Extract the [X, Y] coordinate from the center of the cell holding the provided text.  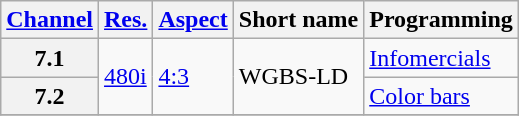
Programming [442, 20]
480i [126, 77]
Infomercials [442, 58]
Color bars [442, 96]
7.2 [50, 96]
Channel [50, 20]
4:3 [193, 77]
7.1 [50, 58]
Res. [126, 20]
WGBS-LD [298, 77]
Short name [298, 20]
Aspect [193, 20]
